Locate the cell with the specified text and output its [x, y] center coordinate. 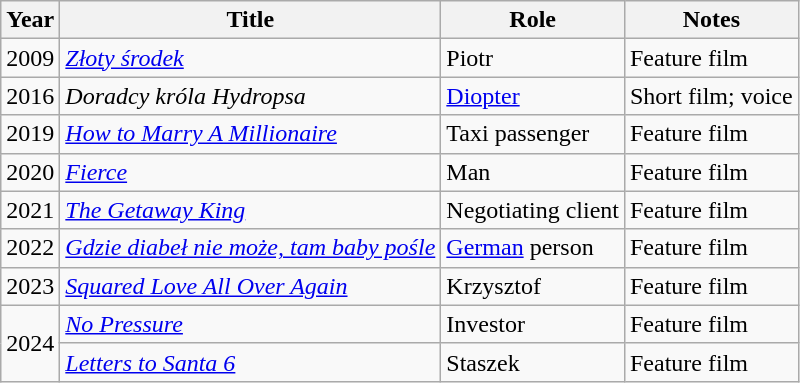
No Pressure [250, 324]
Man [533, 172]
2022 [30, 248]
Gdzie diabeł nie może, tam baby pośle [250, 248]
Letters to Santa 6 [250, 362]
German person [533, 248]
2024 [30, 343]
Staszek [533, 362]
The Getaway King [250, 210]
Squared Love All Over Again [250, 286]
Diopter [533, 96]
Fierce [250, 172]
Short film; voice [711, 96]
2020 [30, 172]
Year [30, 20]
Krzysztof [533, 286]
Investor [533, 324]
2021 [30, 210]
2009 [30, 58]
Piotr [533, 58]
How to Marry A Millionaire [250, 134]
Role [533, 20]
Notes [711, 20]
Title [250, 20]
2016 [30, 96]
Negotiating client [533, 210]
2023 [30, 286]
2019 [30, 134]
Złoty środek [250, 58]
Doradcy króla Hydropsa [250, 96]
Taxi passenger [533, 134]
